For the text-containing cell, return its midpoint in [X, Y] coordinate format. 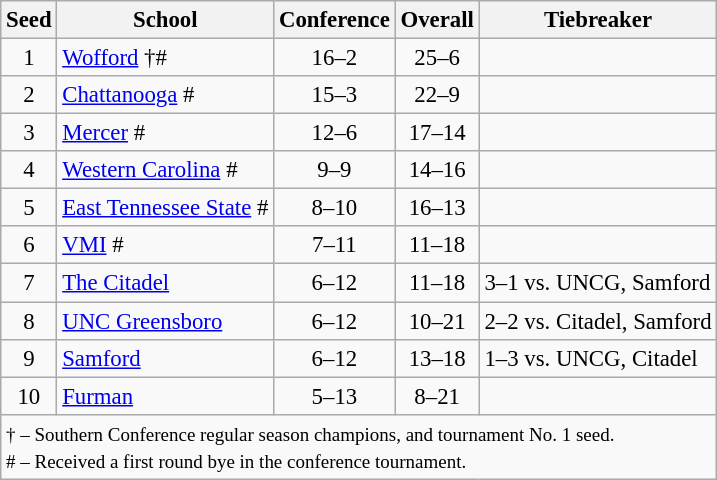
15–3 [335, 95]
Seed [29, 20]
6 [29, 245]
13–18 [437, 358]
Chattanooga # [166, 95]
3 [29, 133]
7–11 [335, 245]
2 [29, 95]
Mercer # [166, 133]
22–9 [437, 95]
East Tennessee State # [166, 208]
12–6 [335, 133]
UNC Greensboro [166, 321]
2–2 vs. Citadel, Samford [598, 321]
16–13 [437, 208]
10–21 [437, 321]
25–6 [437, 58]
The Citadel [166, 283]
10 [29, 396]
9–9 [335, 170]
8–10 [335, 208]
VMI # [166, 245]
4 [29, 170]
14–16 [437, 170]
Samford [166, 358]
17–14 [437, 133]
School [166, 20]
8 [29, 321]
8–21 [437, 396]
5–13 [335, 396]
1 [29, 58]
Overall [437, 20]
1–3 vs. UNCG, Citadel [598, 358]
† – Southern Conference regular season champions, and tournament No. 1 seed.# – Received a first round bye in the conference tournament. [359, 446]
3–1 vs. UNCG, Samford [598, 283]
Western Carolina # [166, 170]
Conference [335, 20]
7 [29, 283]
5 [29, 208]
Tiebreaker [598, 20]
16–2 [335, 58]
Furman [166, 396]
Wofford †# [166, 58]
9 [29, 358]
